Provide the (x, y) coordinate of the cell's center where the given text is located.  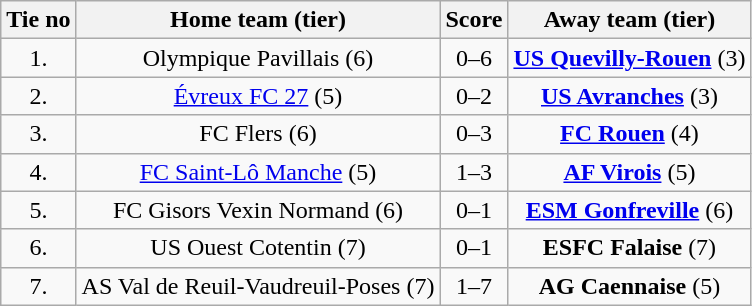
FC Flers (6) (258, 134)
0–3 (474, 134)
AG Caennaise (5) (630, 286)
Évreux FC 27 (5) (258, 96)
US Ouest Cotentin (7) (258, 248)
Home team (tier) (258, 20)
3. (38, 134)
1. (38, 58)
AS Val de Reuil-Vaudreuil-Poses (7) (258, 286)
2. (38, 96)
0–6 (474, 58)
Away team (tier) (630, 20)
US Quevilly-Rouen (3) (630, 58)
1–3 (474, 172)
4. (38, 172)
6. (38, 248)
AF Virois (5) (630, 172)
FC Saint-Lô Manche (5) (258, 172)
Score (474, 20)
ESM Gonfreville (6) (630, 210)
Tie no (38, 20)
FC Rouen (4) (630, 134)
0–2 (474, 96)
Olympique Pavillais (6) (258, 58)
FC Gisors Vexin Normand (6) (258, 210)
1–7 (474, 286)
ESFC Falaise (7) (630, 248)
US Avranches (3) (630, 96)
7. (38, 286)
5. (38, 210)
